Extract the (X, Y) coordinate from the center of the cell holding the provided text.  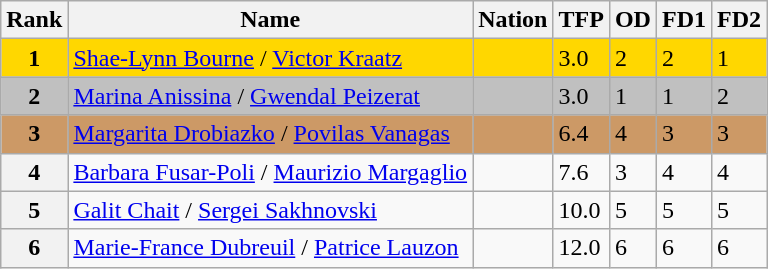
Name (270, 20)
Marie-France Dubreuil / Patrice Lauzon (270, 248)
12.0 (581, 248)
Margarita Drobiazko / Povilas Vanagas (270, 134)
10.0 (581, 210)
Shae-Lynn Bourne / Victor Kraatz (270, 58)
TFP (581, 20)
FD2 (740, 20)
OD (632, 20)
7.6 (581, 172)
Nation (513, 20)
6.4 (581, 134)
FD1 (684, 20)
Rank (34, 20)
Marina Anissina / Gwendal Peizerat (270, 96)
Galit Chait / Sergei Sakhnovski (270, 210)
Barbara Fusar-Poli / Maurizio Margaglio (270, 172)
